For the text-containing cell, return its midpoint in (x, y) coordinate format. 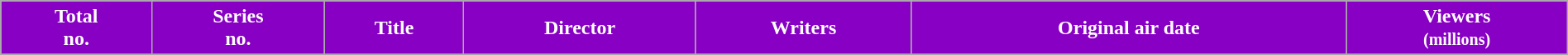
Director (580, 28)
Seriesno. (238, 28)
Title (394, 28)
Viewers(millions) (1457, 28)
Writers (804, 28)
Original air date (1129, 28)
Totalno. (76, 28)
